Determine the (X, Y) coordinate at the center of the cell enclosing the given text.  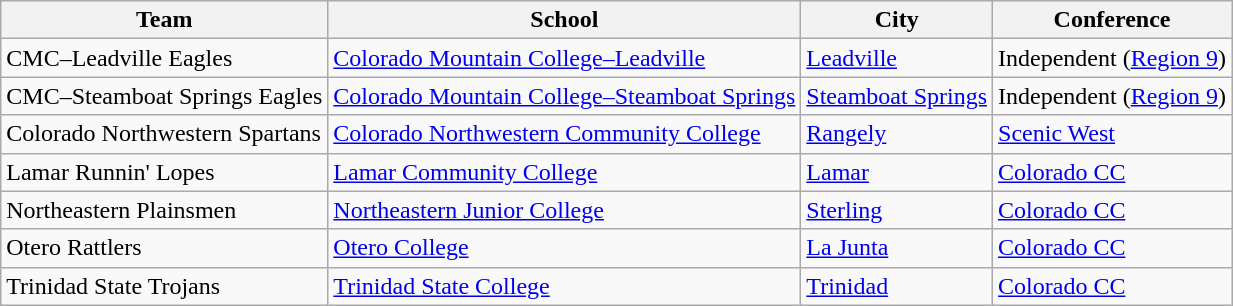
Team (164, 20)
Lamar Runnin' Lopes (164, 172)
La Junta (897, 248)
Otero College (564, 248)
Trinidad State College (564, 286)
Trinidad (897, 286)
Colorado Mountain College–Leadville (564, 58)
Northeastern Junior College (564, 210)
CMC–Leadville Eagles (164, 58)
Conference (1112, 20)
Otero Rattlers (164, 248)
Sterling (897, 210)
Rangely (897, 134)
Colorado Mountain College–Steamboat Springs (564, 96)
Lamar Community College (564, 172)
Leadville (897, 58)
Northeastern Plainsmen (164, 210)
Steamboat Springs (897, 96)
Trinidad State Trojans (164, 286)
School (564, 20)
Colorado Northwestern Community College (564, 134)
Colorado Northwestern Spartans (164, 134)
Scenic West (1112, 134)
City (897, 20)
Lamar (897, 172)
CMC–Steamboat Springs Eagles (164, 96)
